Determine the (x, y) coordinate at the center of the cell enclosing the given text.  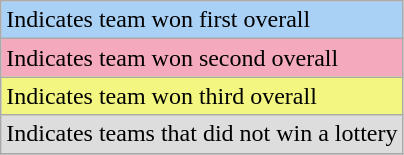
Indicates team won first overall (202, 20)
Indicates teams that did not win a lottery (202, 134)
Indicates team won third overall (202, 96)
Indicates team won second overall (202, 58)
